Return (X, Y) of the center of cell containing provided text 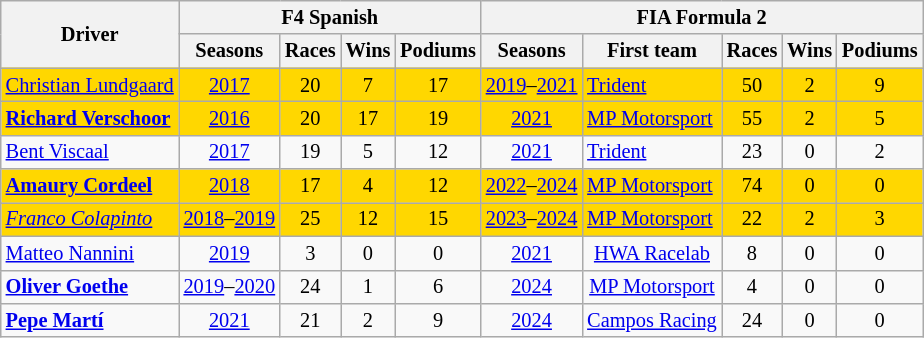
Christian Lundgaard (90, 85)
2019 (230, 253)
Bent Viscaal (90, 152)
22 (752, 219)
2019–2021 (532, 85)
8 (752, 253)
15 (438, 219)
FIA Formula 2 (702, 17)
6 (438, 287)
Franco Colapinto (90, 219)
23 (752, 152)
Matteo Nannini (90, 253)
2022–2024 (532, 186)
2018 (230, 186)
Pepe Martí (90, 320)
2016 (230, 118)
HWA Racelab (652, 253)
50 (752, 85)
2018–2019 (230, 219)
25 (310, 219)
F4 Spanish (330, 17)
Campos Racing (652, 320)
Richard Verschoor (90, 118)
Oliver Goethe (90, 287)
7 (368, 85)
2023–2024 (532, 219)
Amaury Cordeel (90, 186)
1 (368, 287)
Driver (90, 34)
First team (652, 51)
21 (310, 320)
2019–2020 (230, 287)
55 (752, 118)
74 (752, 186)
